Detect which cell encompasses the target text, then output its [x, y] center coordinate. 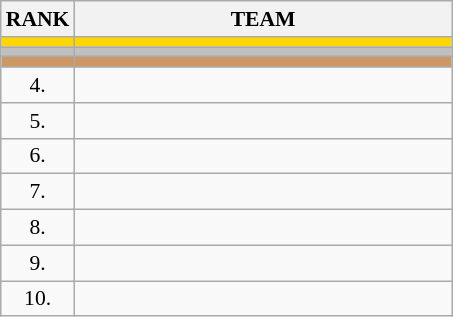
7. [38, 192]
TEAM [262, 19]
4. [38, 85]
RANK [38, 19]
5. [38, 121]
10. [38, 299]
9. [38, 263]
6. [38, 156]
8. [38, 228]
